Search for the cell housing the specified text and yield its (X, Y) center coordinate. 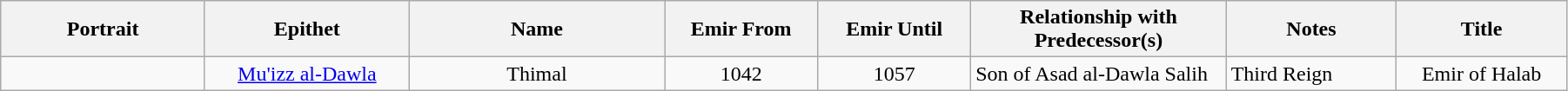
Thimal (536, 74)
Son of Asad al-Dawla Salih (1098, 74)
1057 (895, 74)
Relationship with Predecessor(s) (1098, 29)
Name (536, 29)
Notes (1311, 29)
Portrait (103, 29)
1042 (741, 74)
Emir of Halab (1482, 74)
Emir From (741, 29)
Epithet (306, 29)
Emir Until (895, 29)
Title (1482, 29)
Third Reign (1311, 74)
Mu'izz al-Dawla (306, 74)
